Provide the [x, y] coordinate of the cell's center where the given text is located.  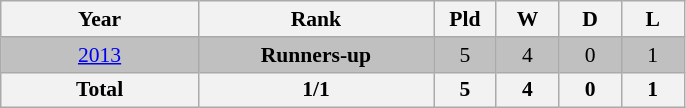
1/1 [316, 90]
L [652, 19]
D [590, 19]
Pld [466, 19]
Year [100, 19]
W [528, 19]
Rank [316, 19]
Runners-up [316, 55]
Total [100, 90]
2013 [100, 55]
